Extract the [x, y] coordinate from the center of the cell holding the provided text.  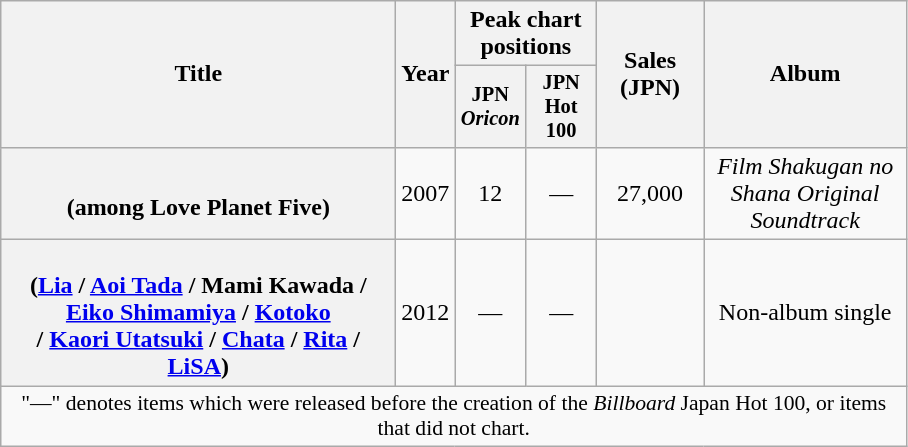
Title [198, 74]
Non-album single [806, 313]
JPNOricon [490, 107]
(Lia / Aoi Tada / Mami Kawada / Eiko Shimamiya / Kotoko/ Kaori Utatsuki / Chata / Rita / LiSA) [198, 313]
"—" denotes items which were released before the creation of the Billboard Japan Hot 100, or items that did not chart. [454, 416]
12 [490, 193]
27,000 [650, 193]
Album [806, 74]
Peak chart positions [526, 34]
2012 [426, 313]
Sales (JPN) [650, 74]
(among Love Planet Five) [198, 193]
Film Shakugan no Shana Original Soundtrack [806, 193]
Year [426, 74]
2007 [426, 193]
JPNHot 100 [562, 107]
